Search for the cell housing the specified text and yield its [X, Y] center coordinate. 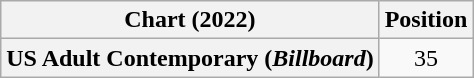
Chart (2022) [190, 20]
US Adult Contemporary (Billboard) [190, 58]
Position [426, 20]
35 [426, 58]
